Return (X, Y) of the center of cell containing provided text 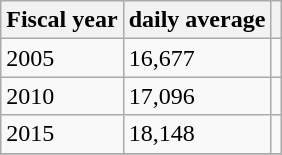
17,096 (197, 96)
2015 (62, 134)
Fiscal year (62, 20)
2010 (62, 96)
daily average (197, 20)
16,677 (197, 58)
18,148 (197, 134)
2005 (62, 58)
